Extract the (X, Y) coordinate from the center of the cell holding the provided text.  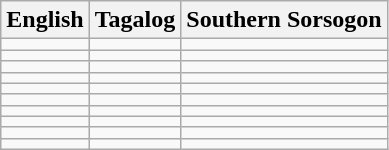
English (45, 20)
Southern Sorsogon (284, 20)
Tagalog (135, 20)
